Return the [x, y] coordinate for the center point of the cell that contains the specified text.  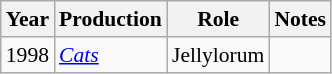
Notes [300, 19]
Year [28, 19]
Jellylorum [218, 55]
Cats [110, 55]
Role [218, 19]
1998 [28, 55]
Production [110, 19]
